Extract the (x, y) coordinate from the center of the cell holding the provided text.  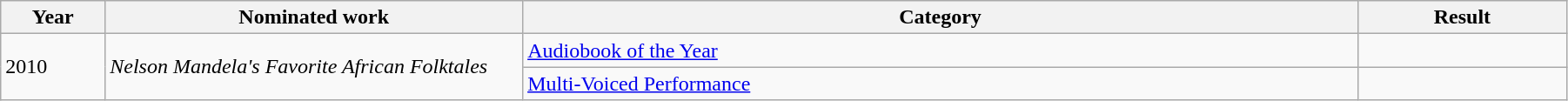
Multi-Voiced Performance (941, 84)
Result (1462, 17)
Category (941, 17)
Audiobook of the Year (941, 50)
Year (53, 17)
Nelson Mandela's Favorite African Folktales (314, 67)
2010 (53, 67)
Nominated work (314, 17)
